Identify which cell holds the provided text, then report its [X, Y] central coordinate. 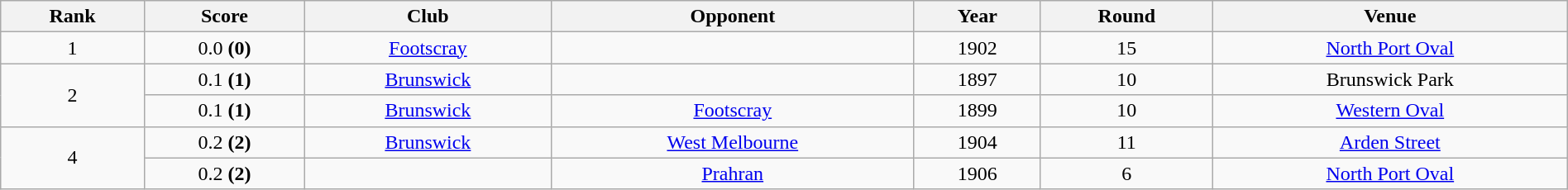
Western Oval [1389, 111]
11 [1126, 142]
1897 [978, 79]
1906 [978, 173]
0.0 (0) [224, 48]
1904 [978, 142]
1 [73, 48]
1902 [978, 48]
2 [73, 95]
Brunswick Park [1389, 79]
Rank [73, 17]
Round [1126, 17]
Opponent [733, 17]
Year [978, 17]
15 [1126, 48]
Arden Street [1389, 142]
Venue [1389, 17]
4 [73, 158]
West Melbourne [733, 142]
Club [428, 17]
1899 [978, 111]
Score [224, 17]
6 [1126, 173]
Prahran [733, 173]
